Output the (X, Y) coordinate of the center of the cell containing the given text.  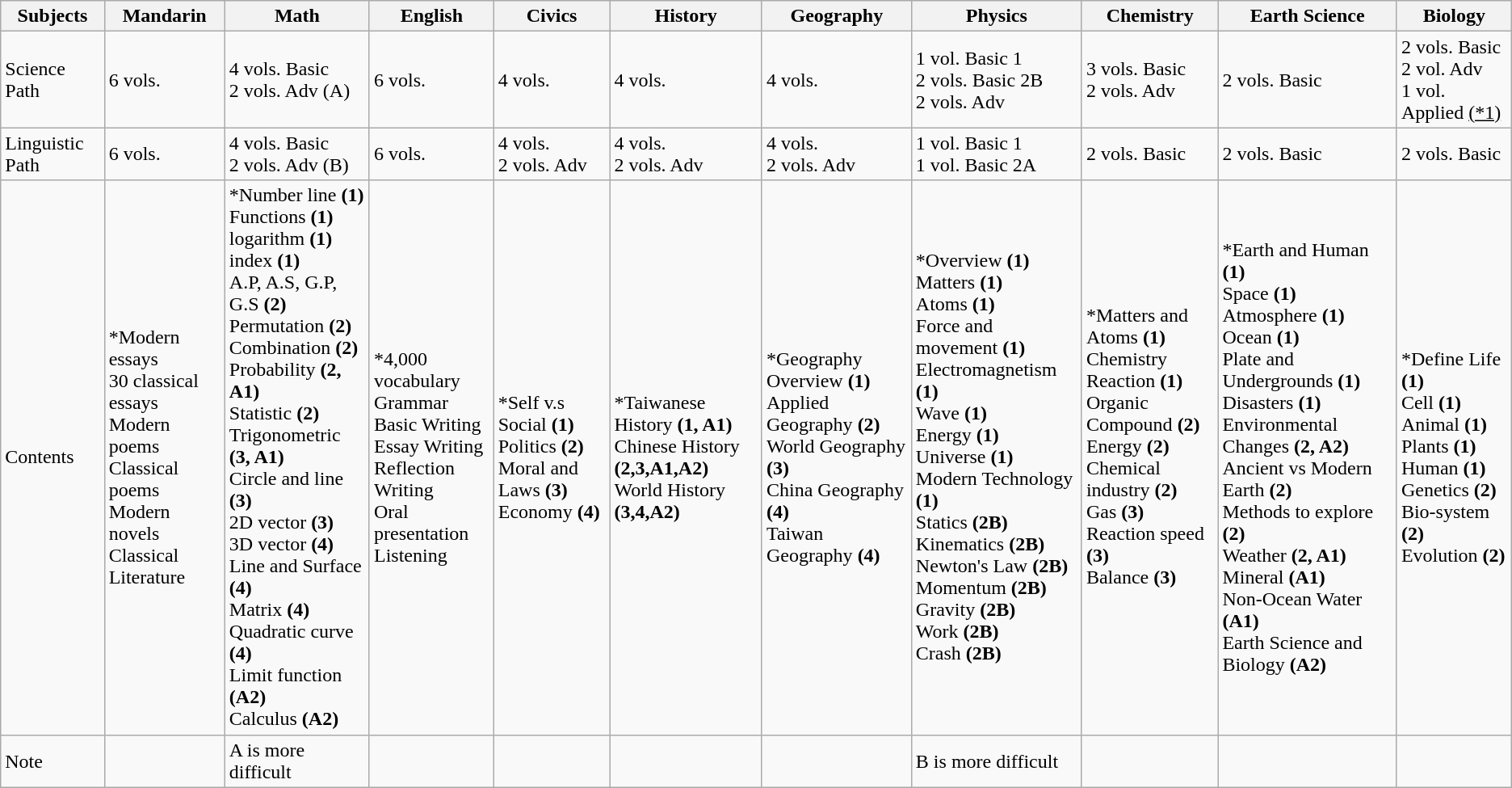
Subjects (52, 16)
*Modern essays30 classical essaysModern poemsClassical poemsModern novelsClassical Literature (165, 457)
Biology (1454, 16)
Math (297, 16)
*Define Life (1)Cell (1)Animal (1)Plants (1)Human (1)Genetics (2)Bio-system (2)Evolution (2) (1454, 457)
History (686, 16)
Contents (52, 457)
A is more difficult (297, 761)
Earth Science (1307, 16)
*Taiwanese History (1, A1)Chinese History(2,3,A1,A2)World History(3,4,A2) (686, 457)
*Matters and Atoms (1)Chemistry Reaction (1)Organic Compound (2)Energy (2)Chemical industry (2)Gas (3)Reaction speed (3)Balance (3) (1149, 457)
Note (52, 761)
*Self v.s Social (1)Politics (2)Moral and Laws (3)Economy (4) (552, 457)
3 vols. Basic2 vols. Adv (1149, 79)
Geography (837, 16)
Mandarin (165, 16)
*4,000 vocabularyGrammarBasic WritingEssay WritingReflection WritingOral presentationListening (431, 457)
4 vols. Basic2 vols. Adv (B) (297, 154)
4 vols. Basic2 vols. Adv (A) (297, 79)
Chemistry (1149, 16)
Linguistic Path (52, 154)
Science Path (52, 79)
English (431, 16)
*Geography Overview (1)Applied Geography (2)World Geography (3)China Geography (4)Taiwan Geography (4) (837, 457)
1 vol. Basic 12 vols. Basic 2B2 vols. Adv (997, 79)
Civics (552, 16)
B is more difficult (997, 761)
2 vols. Basic2 vol. Adv1 vol. Applied (*1) (1454, 79)
Physics (997, 16)
1 vol. Basic 11 vol. Basic 2A (997, 154)
